Extract the (X, Y) coordinate from the center of the cell holding the provided text.  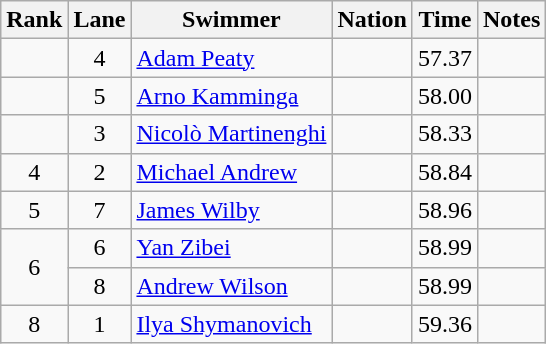
Rank (34, 20)
Andrew Wilson (232, 286)
3 (100, 134)
Yan Zibei (232, 248)
58.00 (444, 96)
Swimmer (232, 20)
59.36 (444, 324)
57.37 (444, 58)
Adam Peaty (232, 58)
Nation (372, 20)
7 (100, 210)
Michael Andrew (232, 172)
1 (100, 324)
Ilya Shymanovich (232, 324)
58.84 (444, 172)
Time (444, 20)
58.96 (444, 210)
James Wilby (232, 210)
Nicolò Martinenghi (232, 134)
Arno Kamminga (232, 96)
2 (100, 172)
Notes (511, 20)
Lane (100, 20)
58.33 (444, 134)
